Provide the (X, Y) coordinate of the cell's center where the given text is located.  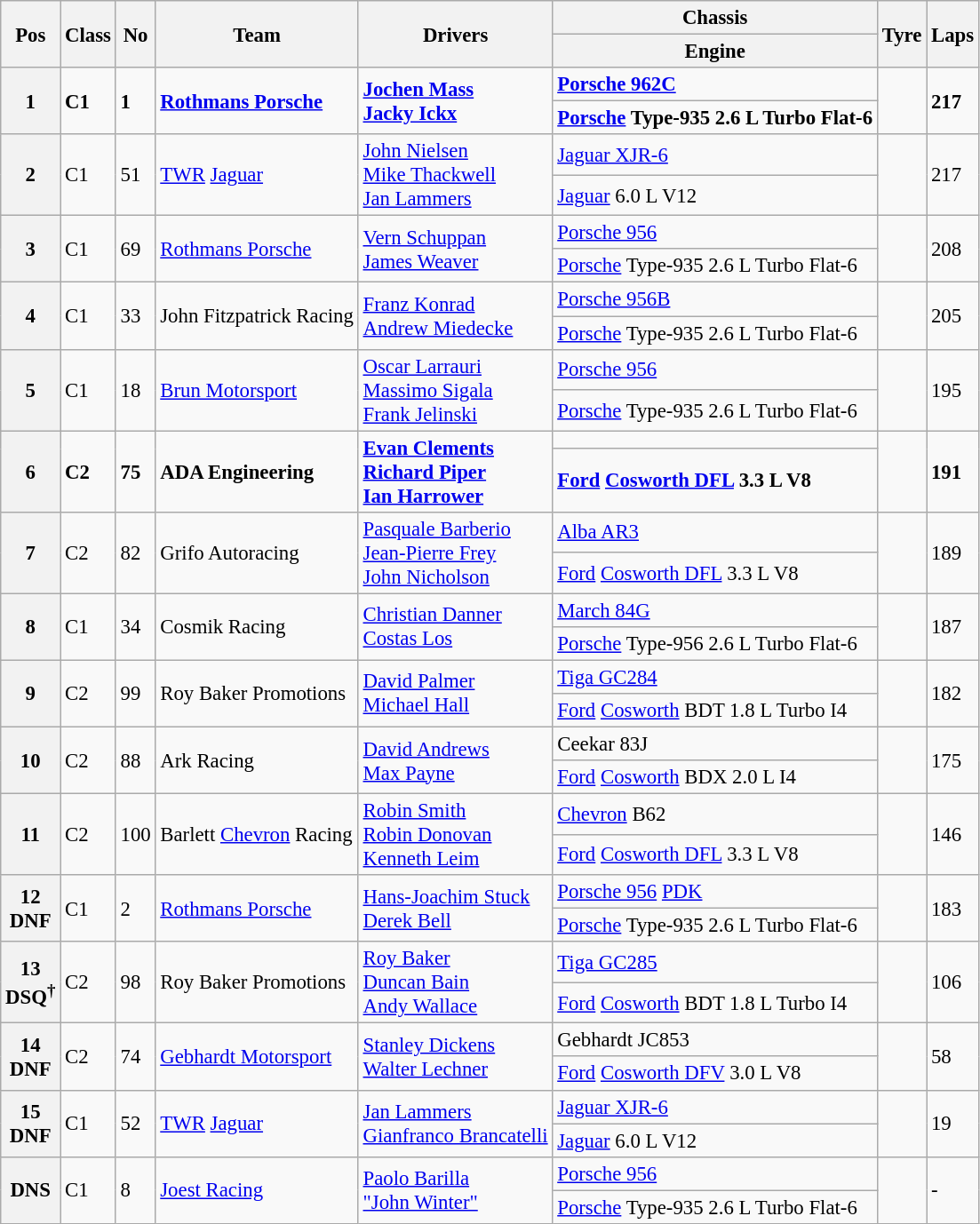
DNS (30, 1190)
51 (135, 175)
Laps (952, 34)
Robin Smith Robin Donovan Kenneth Leim (455, 835)
Ark Racing (257, 760)
14DNF (30, 1057)
99 (135, 693)
John Fitzpatrick Racing (257, 316)
- (952, 1190)
19 (952, 1123)
6 (30, 472)
195 (952, 390)
34 (135, 627)
Franz Konrad Andrew Miedecke (455, 316)
Jan Lammers Gianfranco Brancatelli (455, 1123)
Porsche 962C (714, 84)
Stanley Dickens Walter Lechner (455, 1057)
ADA Engineering (257, 472)
33 (135, 316)
Tyre (901, 34)
Ford Cosworth BDX 2.0 L I4 (714, 777)
Porsche 956B (714, 299)
Christian Danner Costas Los (455, 627)
58 (952, 1057)
146 (952, 835)
98 (135, 982)
Gebhardt JC853 (714, 1040)
187 (952, 627)
11 (30, 835)
Jochen Mass Jacky Ickx (455, 101)
74 (135, 1057)
10 (30, 760)
Oscar Larrauri Massimo Sigala Frank Jelinski (455, 390)
Evan Clements Richard Piper Ian Harrower (455, 472)
183 (952, 908)
Engine (714, 52)
Vern Schuppan James Weaver (455, 249)
15DNF (30, 1123)
Hans-Joachim Stuck Derek Bell (455, 908)
Chassis (714, 18)
Team (257, 34)
4 (30, 316)
David Andrews Max Payne (455, 760)
191 (952, 472)
69 (135, 249)
Alba AR3 (714, 532)
208 (952, 249)
Pasquale Barberio Jean-Pierre Frey John Nicholson (455, 552)
Grifo Autoracing (257, 552)
Cosmik Racing (257, 627)
82 (135, 552)
12DNF (30, 908)
175 (952, 760)
7 (30, 552)
182 (952, 693)
Pos (30, 34)
Porsche Type-956 2.6 L Turbo Flat-6 (714, 644)
No (135, 34)
5 (30, 390)
Porsche 956 PDK (714, 892)
Joest Racing (257, 1190)
75 (135, 472)
Barlett Chevron Racing (257, 835)
Tiga GC285 (714, 962)
205 (952, 316)
189 (952, 552)
9 (30, 693)
Chevron B62 (714, 815)
Class (89, 34)
Drivers (455, 34)
18 (135, 390)
3 (30, 249)
Roy Baker Duncan Bain Andy Wallace (455, 982)
Ford Cosworth DFV 3.0 L V8 (714, 1074)
52 (135, 1123)
Brun Motorsport (257, 390)
13DSQ† (30, 982)
106 (952, 982)
Gebhardt Motorsport (257, 1057)
David Palmer Michael Hall (455, 693)
Paolo Barilla "John Winter" (455, 1190)
Tiga GC284 (714, 677)
88 (135, 760)
Ceekar 83J (714, 743)
March 84G (714, 610)
100 (135, 835)
John Nielsen Mike Thackwell Jan Lammers (455, 175)
